Locate the cell with the specified text and output its [x, y] center coordinate. 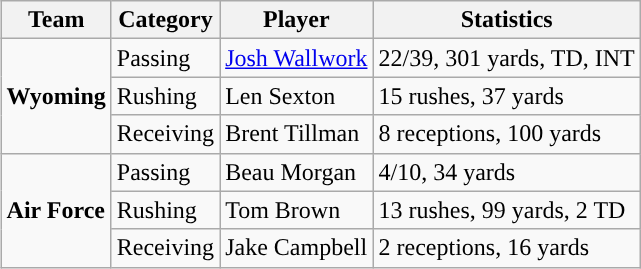
Tom Brown [296, 210]
Brent Tillman [296, 134]
22/39, 301 yards, TD, INT [506, 58]
2 receptions, 16 yards [506, 248]
Statistics [506, 20]
Beau Morgan [296, 172]
Team [56, 20]
Player [296, 20]
15 rushes, 37 yards [506, 96]
Jake Campbell [296, 248]
Josh Wallwork [296, 58]
4/10, 34 yards [506, 172]
Category [165, 20]
Air Force [56, 210]
13 rushes, 99 yards, 2 TD [506, 210]
Len Sexton [296, 96]
8 receptions, 100 yards [506, 134]
Wyoming [56, 96]
